Search for the cell housing the specified text and yield its (X, Y) center coordinate. 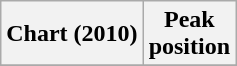
Peakposition (189, 34)
Chart (2010) (72, 34)
